From the cell containing the given text, extract its center point as [x, y] coordinate. 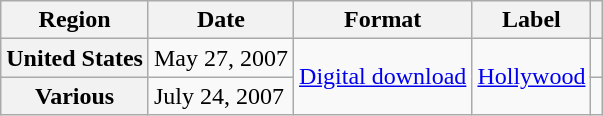
Format [383, 20]
Various [75, 96]
Label [532, 20]
Date [220, 20]
Region [75, 20]
July 24, 2007 [220, 96]
Digital download [383, 77]
May 27, 2007 [220, 58]
Hollywood [532, 77]
United States [75, 58]
